For the text-containing cell, return its midpoint in (X, Y) coordinate format. 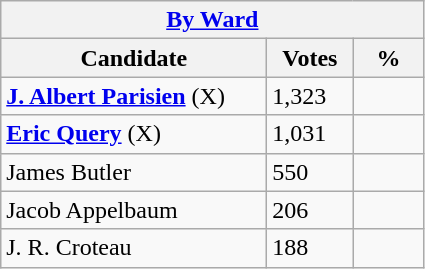
206 (310, 210)
Candidate (134, 58)
% (388, 58)
Jacob Appelbaum (134, 210)
1,031 (310, 134)
1,323 (310, 96)
188 (310, 248)
J. R. Croteau (134, 248)
James Butler (134, 172)
By Ward (212, 20)
Votes (310, 58)
550 (310, 172)
Eric Query (X) (134, 134)
J. Albert Parisien (X) (134, 96)
